Detect which cell encompasses the target text, then output its (x, y) center coordinate. 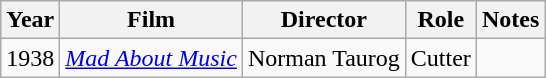
1938 (30, 58)
Mad About Music (152, 58)
Director (324, 20)
Cutter (440, 58)
Year (30, 20)
Norman Taurog (324, 58)
Film (152, 20)
Role (440, 20)
Notes (510, 20)
